Pinpoint the cell where the given text exists, returning its (X, Y) midpoint coordinate. 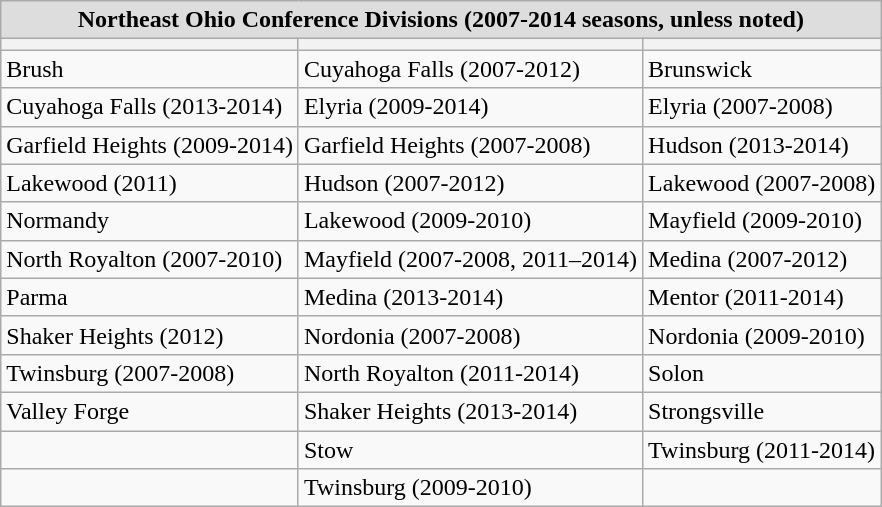
Shaker Heights (2012) (150, 335)
Hudson (2013-2014) (762, 145)
Normandy (150, 221)
Twinsburg (2009-2010) (470, 488)
Medina (2007-2012) (762, 259)
Mentor (2011-2014) (762, 297)
Twinsburg (2007-2008) (150, 373)
Lakewood (2011) (150, 183)
North Royalton (2011-2014) (470, 373)
Brunswick (762, 69)
Shaker Heights (2013-2014) (470, 411)
Solon (762, 373)
Cuyahoga Falls (2007-2012) (470, 69)
Nordonia (2007-2008) (470, 335)
Brush (150, 69)
Elyria (2007-2008) (762, 107)
Twinsburg (2011-2014) (762, 449)
Mayfield (2007-2008, 2011–2014) (470, 259)
Garfield Heights (2009-2014) (150, 145)
Medina (2013-2014) (470, 297)
Mayfield (2009-2010) (762, 221)
Lakewood (2007-2008) (762, 183)
Valley Forge (150, 411)
Elyria (2009-2014) (470, 107)
Northeast Ohio Conference Divisions (2007-2014 seasons, unless noted) (441, 20)
Nordonia (2009-2010) (762, 335)
North Royalton (2007-2010) (150, 259)
Hudson (2007-2012) (470, 183)
Parma (150, 297)
Garfield Heights (2007-2008) (470, 145)
Strongsville (762, 411)
Stow (470, 449)
Cuyahoga Falls (2013-2014) (150, 107)
Lakewood (2009-2010) (470, 221)
